From the cell containing the given text, extract its center point as (X, Y) coordinate. 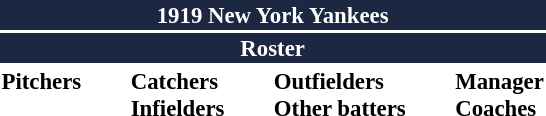
Roster (272, 48)
1919 New York Yankees (272, 15)
